From the cell containing the given text, extract its center point as (x, y) coordinate. 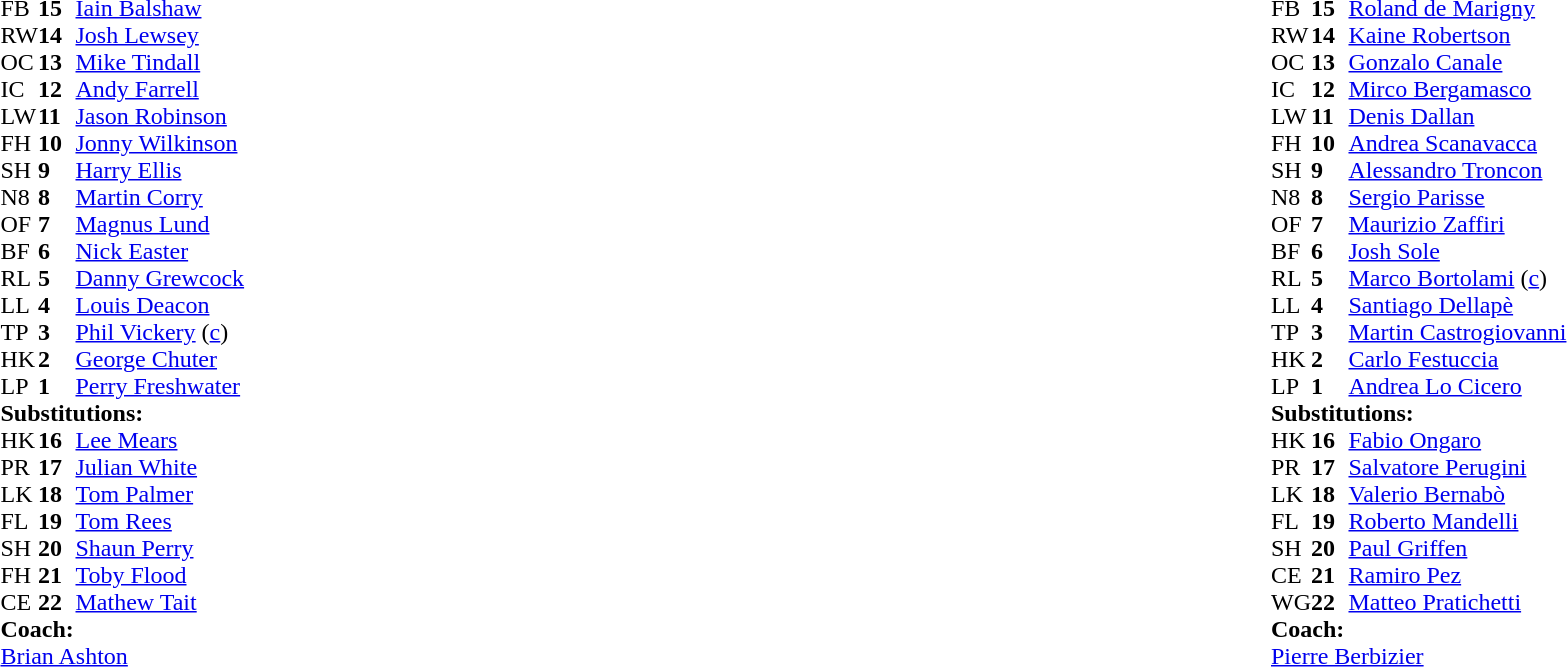
Andy Farrell (160, 90)
Salvatore Perugini (1457, 468)
Mathew Tait (160, 602)
Magnus Lund (160, 224)
Phil Vickery (c) (160, 332)
Julian White (160, 468)
Andrea Lo Cicero (1457, 386)
Mirco Bergamasco (1457, 90)
Louis Deacon (160, 306)
Marco Bortolami (c) (1457, 278)
George Chuter (160, 360)
Sergio Parisse (1457, 198)
Jason Robinson (160, 116)
Shaun Perry (160, 548)
Josh Lewsey (160, 36)
Mike Tindall (160, 62)
Martin Corry (160, 198)
Lee Mears (160, 440)
Josh Sole (1457, 252)
Alessandro Troncon (1457, 170)
Roberto Mandelli (1457, 522)
Nick Easter (160, 252)
Andrea Scanavacca (1457, 144)
Jonny Wilkinson (160, 144)
Toby Flood (160, 576)
Gonzalo Canale (1457, 62)
Matteo Pratichetti (1457, 602)
Valerio Bernabò (1457, 494)
Carlo Festuccia (1457, 360)
Kaine Robertson (1457, 36)
Denis Dallan (1457, 116)
Tom Palmer (160, 494)
Martin Castrogiovanni (1457, 332)
Fabio Ongaro (1457, 440)
Harry Ellis (160, 170)
Tom Rees (160, 522)
Paul Griffen (1457, 548)
Perry Freshwater (160, 386)
Ramiro Pez (1457, 576)
WG (1291, 602)
Santiago Dellapè (1457, 306)
Danny Grewcock (160, 278)
Maurizio Zaffiri (1457, 224)
